Extract the (x, y) coordinate from the center of the cell holding the provided text.  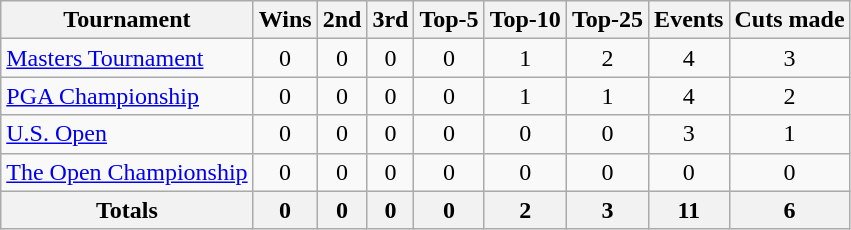
Top-5 (449, 20)
Masters Tournament (127, 58)
Top-25 (607, 20)
Events (689, 20)
Tournament (127, 20)
Top-10 (525, 20)
PGA Championship (127, 96)
2nd (342, 20)
U.S. Open (127, 134)
Totals (127, 210)
11 (689, 210)
3rd (390, 20)
Cuts made (790, 20)
Wins (285, 20)
6 (790, 210)
The Open Championship (127, 172)
